Locate the cell with the specified text and output its [x, y] center coordinate. 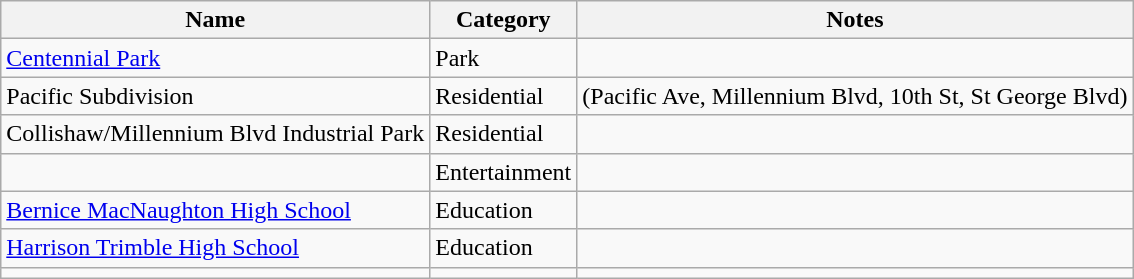
Harrison Trimble High School [216, 248]
Entertainment [504, 172]
Bernice MacNaughton High School [216, 210]
Centennial Park [216, 58]
(Pacific Ave, Millennium Blvd, 10th St, St George Blvd) [855, 96]
Collishaw/Millennium Blvd Industrial Park [216, 134]
Notes [855, 20]
Name [216, 20]
Park [504, 58]
Pacific Subdivision [216, 96]
Category [504, 20]
